Find where the given text appears and provide that cell's center as [x, y] coordinate. 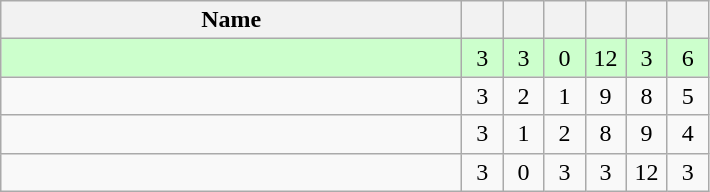
4 [688, 134]
6 [688, 58]
Name [232, 20]
5 [688, 96]
